Locate the cell with the specified text and output its (x, y) center coordinate. 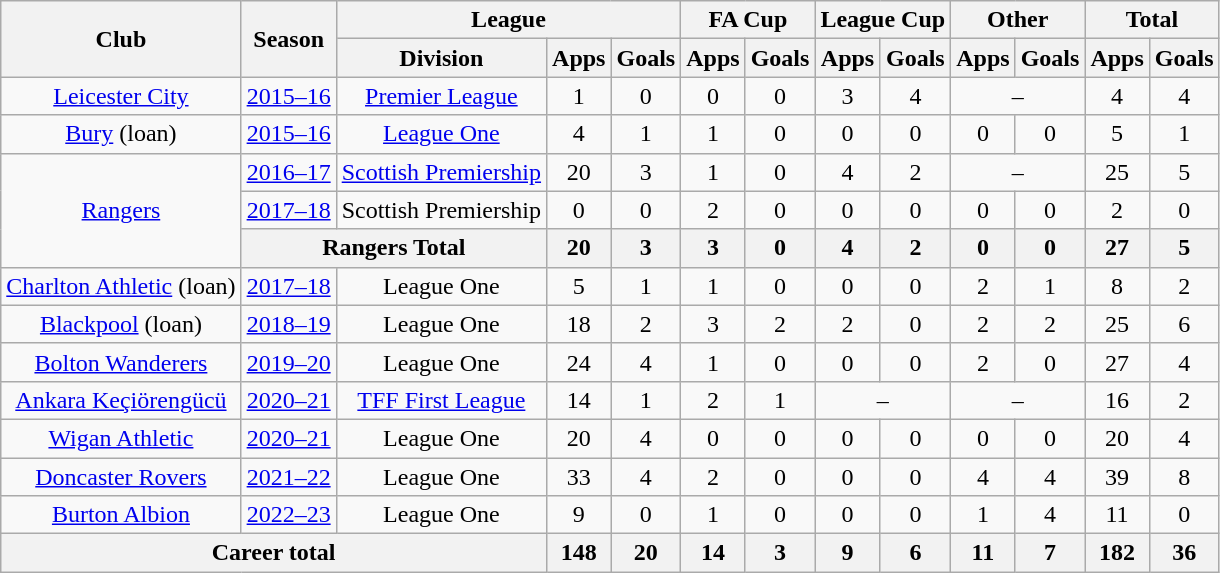
7 (1050, 553)
Bury (loan) (121, 134)
2016–17 (288, 172)
Rangers Total (394, 248)
TFF First League (441, 400)
Premier League (441, 96)
24 (579, 362)
Career total (274, 553)
18 (579, 324)
Doncaster Rovers (121, 477)
Burton Albion (121, 515)
Charlton Athletic (loan) (121, 286)
League Cup (883, 20)
Bolton Wanderers (121, 362)
Rangers (121, 210)
39 (1117, 477)
Ankara Keçiörengücü (121, 400)
2018–19 (288, 324)
Blackpool (loan) (121, 324)
182 (1117, 553)
2019–20 (288, 362)
Division (441, 58)
Leicester City (121, 96)
Total (1152, 20)
Club (121, 39)
Other (1018, 20)
League (508, 20)
Season (288, 39)
2022–23 (288, 515)
148 (579, 553)
36 (1184, 553)
16 (1117, 400)
33 (579, 477)
FA Cup (748, 20)
2021–22 (288, 477)
Wigan Athletic (121, 438)
